Identify which cell holds the provided text, then report its [X, Y] central coordinate. 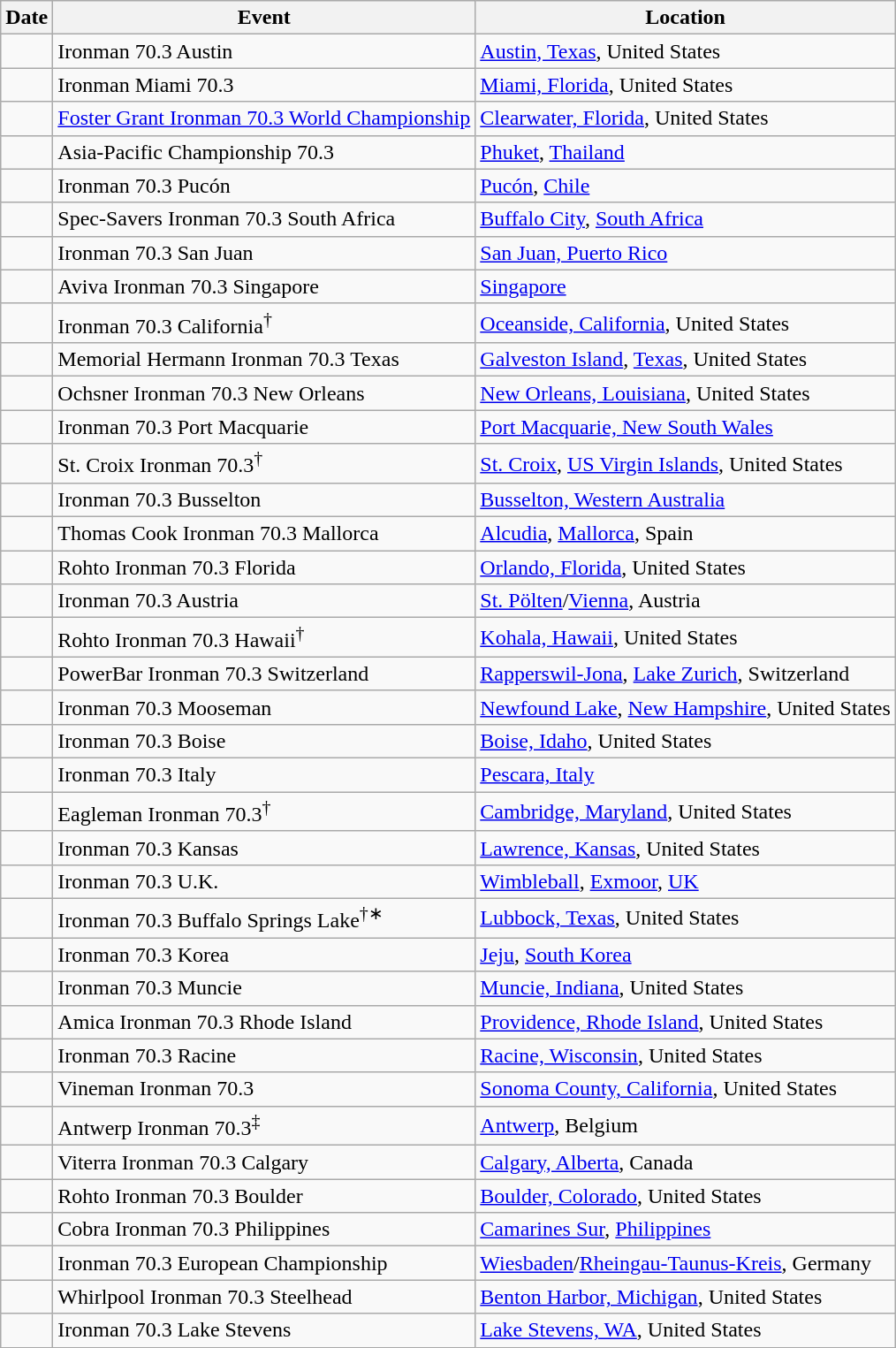
Ironman 70.3 San Juan [264, 253]
PowerBar Ironman 70.3 Switzerland [264, 674]
Location [686, 18]
Ironman 70.3 California† [264, 324]
Kohala, Hawaii, United States [686, 638]
Singapore [686, 286]
Pucón, Chile [686, 186]
Ochsner Ironman 70.3 New Orleans [264, 393]
Ironman 70.3 U.K. [264, 881]
Camarines Sur, Philippines [686, 1230]
Ironman 70.3 Korea [264, 955]
Spec-Savers Ironman 70.3 South Africa [264, 219]
Ironman 70.3 Italy [264, 775]
St. Pölten/Vienna, Austria [686, 601]
Jeju, South Korea [686, 955]
Ironman 70.3 Austin [264, 51]
Ironman 70.3 Mooseman [264, 707]
Asia-Pacific Championship 70.3 [264, 152]
Ironman 70.3 Pucón [264, 186]
Benton Harbor, Michigan, United States [686, 1297]
Memorial Hermann Ironman 70.3 Texas [264, 360]
Thomas Cook Ironman 70.3 Mallorca [264, 534]
Lubbock, Texas, United States [686, 918]
Buffalo City, South Africa [686, 219]
St. Croix, US Virgin Islands, United States [686, 463]
Lawrence, Kansas, United States [686, 848]
Eagleman Ironman 70.3† [264, 811]
Ironman 70.3 Austria [264, 601]
San Juan, Puerto Rico [686, 253]
Port Macquarie, New South Wales [686, 427]
Vineman Ironman 70.3 [264, 1089]
Ironman 70.3 Port Macquarie [264, 427]
Pescara, Italy [686, 775]
Alcudia, Mallorca, Spain [686, 534]
Oceanside, California, United States [686, 324]
Busselton, Western Australia [686, 500]
Whirlpool Ironman 70.3 Steelhead [264, 1297]
Ironman Miami 70.3 [264, 85]
Ironman 70.3 Kansas [264, 848]
Clearwater, Florida, United States [686, 118]
Phuket, Thailand [686, 152]
Cambridge, Maryland, United States [686, 811]
Calgary, Alberta, Canada [686, 1162]
Boulder, Colorado, United States [686, 1196]
Cobra Ironman 70.3 Philippines [264, 1230]
Ironman 70.3 Muncie [264, 988]
Ironman 70.3 Boise [264, 742]
Wimbleball, Exmoor, UK [686, 881]
Ironman 70.3 European Championship [264, 1263]
New Orleans, Louisiana, United States [686, 393]
Racine, Wisconsin, United States [686, 1055]
Ironman 70.3 Lake Stevens [264, 1330]
Rapperswil-Jona, Lake Zurich, Switzerland [686, 674]
Wiesbaden/Rheingau-Taunus-Kreis, Germany [686, 1263]
Antwerp Ironman 70.3‡ [264, 1126]
Miami, Florida, United States [686, 85]
Ironman 70.3 Racine [264, 1055]
Viterra Ironman 70.3 Calgary [264, 1162]
Galveston Island, Texas, United States [686, 360]
Antwerp, Belgium [686, 1126]
Muncie, Indiana, United States [686, 988]
Aviva Ironman 70.3 Singapore [264, 286]
Orlando, Florida, United States [686, 567]
Newfound Lake, New Hampshire, United States [686, 707]
Ironman 70.3 Busselton [264, 500]
Sonoma County, California, United States [686, 1089]
Amica Ironman 70.3 Rhode Island [264, 1022]
Event [264, 18]
Foster Grant Ironman 70.3 World Championship [264, 118]
Providence, Rhode Island, United States [686, 1022]
Ironman 70.3 Buffalo Springs Lake†∗ [264, 918]
Austin, Texas, United States [686, 51]
Date [27, 18]
St. Croix Ironman 70.3† [264, 463]
Boise, Idaho, United States [686, 742]
Rohto Ironman 70.3 Florida [264, 567]
Lake Stevens, WA, United States [686, 1330]
Rohto Ironman 70.3 Boulder [264, 1196]
Rohto Ironman 70.3 Hawaii† [264, 638]
